Detect which cell encompasses the target text, then output its [X, Y] center coordinate. 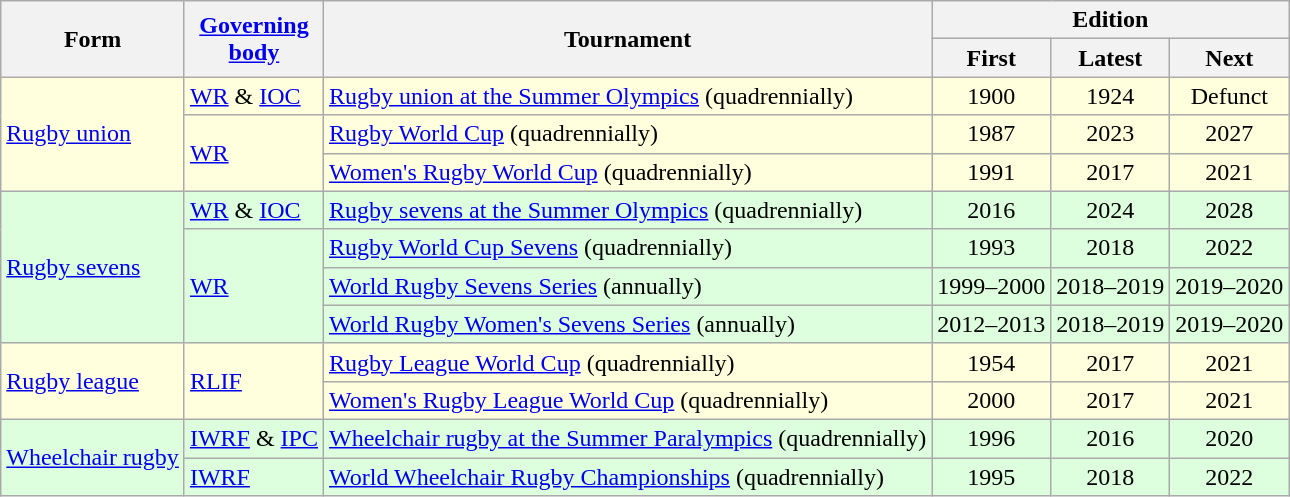
Women's Rugby World Cup (quadrennially) [628, 172]
First [992, 58]
2000 [992, 400]
Rugby World Cup (quadrennially) [628, 134]
Rugby League World Cup (quadrennially) [628, 362]
1999–2000 [992, 286]
2012–2013 [992, 324]
Defunct [1230, 96]
Wheelchair rugby at the Summer Paralympics (quadrennially) [628, 438]
World Rugby Sevens Series (annually) [628, 286]
1900 [992, 96]
Form [93, 39]
Wheelchair rugby [93, 457]
Edition [1110, 20]
2024 [1110, 210]
Tournament [628, 39]
1924 [1110, 96]
1995 [992, 477]
Governingbody [254, 39]
Latest [1110, 58]
2023 [1110, 134]
RLIF [254, 381]
2028 [1230, 210]
1991 [992, 172]
1993 [992, 248]
Rugby union at the Summer Olympics (quadrennially) [628, 96]
Rugby sevens [93, 267]
Rugby league [93, 381]
2027 [1230, 134]
Rugby union [93, 134]
World Wheelchair Rugby Championships (quadrennially) [628, 477]
1954 [992, 362]
World Rugby Women's Sevens Series (annually) [628, 324]
2020 [1230, 438]
Rugby World Cup Sevens (quadrennially) [628, 248]
1996 [992, 438]
1987 [992, 134]
IWRF [254, 477]
Women's Rugby League World Cup (quadrennially) [628, 400]
Next [1230, 58]
IWRF & IPC [254, 438]
Rugby sevens at the Summer Olympics (quadrennially) [628, 210]
